Capture the cell that displays the provided text and extract its (x, y) central coordinate. 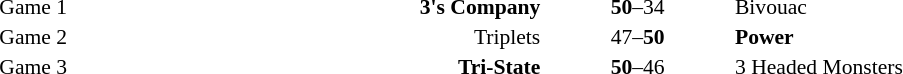
Triplets (306, 37)
47–50 (638, 37)
